Output the (X, Y) coordinate of the center of the cell containing the given text.  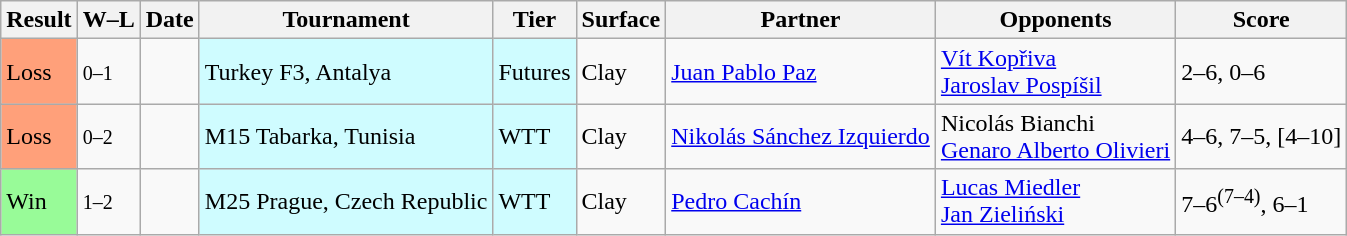
Tournament (346, 20)
M25 Prague, Czech Republic (346, 202)
M15 Tabarka, Tunisia (346, 136)
Turkey F3, Antalya (346, 72)
Futures (534, 72)
Win (39, 202)
0–2 (108, 136)
1–2 (108, 202)
Pedro Cachín (801, 202)
2–6, 0–6 (1262, 72)
0–1 (108, 72)
Juan Pablo Paz (801, 72)
Result (39, 20)
Partner (801, 20)
Lucas Miedler Jan Zieliński (1055, 202)
Nicolás Bianchi Genaro Alberto Olivieri (1055, 136)
7–6(7–4), 6–1 (1262, 202)
Tier (534, 20)
Nikolás Sánchez Izquierdo (801, 136)
W–L (108, 20)
4–6, 7–5, [4–10] (1262, 136)
Score (1262, 20)
Vít Kopřiva Jaroslav Pospíšil (1055, 72)
Date (170, 20)
Surface (621, 20)
Opponents (1055, 20)
